Scan for the cell matching the given text and deliver its (x, y) coordinate at center. 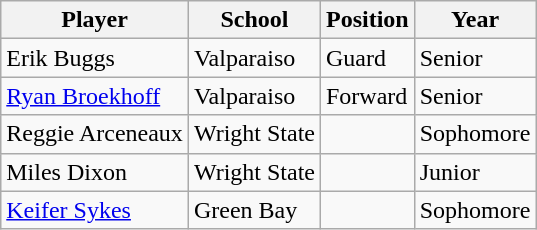
Year (475, 20)
Position (367, 20)
Keifer Sykes (95, 210)
Reggie Arceneaux (95, 134)
Erik Buggs (95, 58)
Green Bay (254, 210)
Ryan Broekhoff (95, 96)
Junior (475, 172)
Player (95, 20)
School (254, 20)
Miles Dixon (95, 172)
Forward (367, 96)
Guard (367, 58)
